Pinpoint the cell where the given text exists, returning its (x, y) midpoint coordinate. 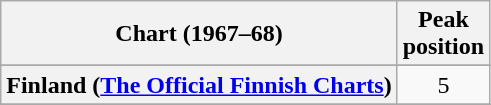
Chart (1967–68) (199, 34)
Peakposition (443, 34)
Finland (The Official Finnish Charts) (199, 85)
5 (443, 85)
